Return [x, y] of the center of cell containing provided text 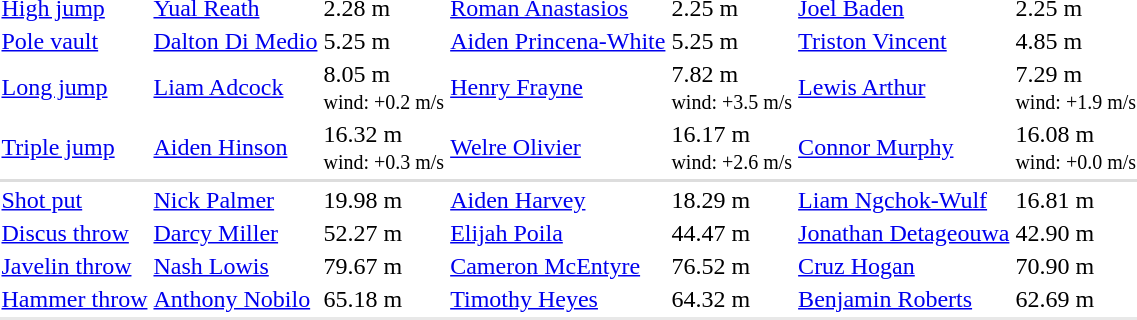
64.32 m [732, 299]
79.67 m [384, 266]
Liam Adcock [236, 88]
65.18 m [384, 299]
Elijah Poila [558, 233]
16.17 m wind: +2.6 m/s [732, 148]
16.32 m wind: +0.3 m/s [384, 148]
Triple jump [74, 148]
19.98 m [384, 200]
Cruz Hogan [904, 266]
Nick Palmer [236, 200]
Hammer throw [74, 299]
Liam Ngchok-Wulf [904, 200]
Nash Lowis [236, 266]
Lewis Arthur [904, 88]
Long jump [74, 88]
Benjamin Roberts [904, 299]
Jonathan Detageouwa [904, 233]
Darcy Miller [236, 233]
Dalton Di Medio [236, 41]
18.29 m [732, 200]
Cameron McEntyre [558, 266]
Pole vault [74, 41]
52.27 m [384, 233]
7.82 m wind: +3.5 m/s [732, 88]
Timothy Heyes [558, 299]
Discus throw [74, 233]
Triston Vincent [904, 41]
Welre Olivier [558, 148]
8.05 m wind: +0.2 m/s [384, 88]
Shot put [74, 200]
Aiden Princena-White [558, 41]
Henry Frayne [558, 88]
Aiden Hinson [236, 148]
Anthony Nobilo [236, 299]
Aiden Harvey [558, 200]
76.52 m [732, 266]
44.47 m [732, 233]
Javelin throw [74, 266]
Connor Murphy [904, 148]
